Find where the given text appears and provide that cell's center as [X, Y] coordinate. 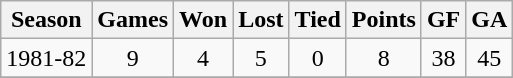
5 [261, 58]
9 [133, 58]
8 [384, 58]
Season [46, 20]
0 [318, 58]
1981-82 [46, 58]
GF [443, 20]
Won [204, 20]
Lost [261, 20]
Games [133, 20]
GA [490, 20]
Tied [318, 20]
38 [443, 58]
45 [490, 58]
Points [384, 20]
4 [204, 58]
